Pinpoint the cell where the given text exists, returning its [x, y] midpoint coordinate. 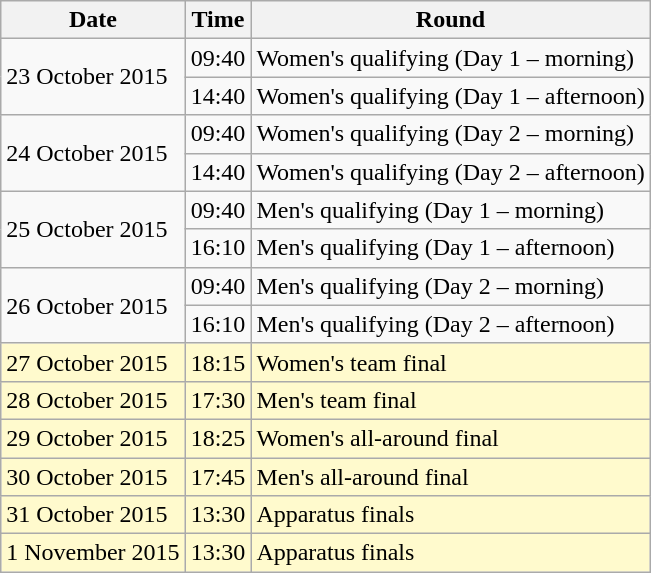
27 October 2015 [93, 362]
Women's qualifying (Day 2 – morning) [450, 134]
Men's qualifying (Day 2 – morning) [450, 286]
Women's qualifying (Day 1 – morning) [450, 58]
Women's qualifying (Day 1 – afternoon) [450, 96]
Date [93, 20]
Men's qualifying (Day 1 – afternoon) [450, 248]
Time [218, 20]
26 October 2015 [93, 305]
Men's team final [450, 400]
17:45 [218, 477]
Men's qualifying (Day 1 – morning) [450, 210]
29 October 2015 [93, 438]
Men's qualifying (Day 2 – afternoon) [450, 324]
25 October 2015 [93, 229]
Women's qualifying (Day 2 – afternoon) [450, 172]
18:15 [218, 362]
28 October 2015 [93, 400]
24 October 2015 [93, 153]
31 October 2015 [93, 515]
Round [450, 20]
30 October 2015 [93, 477]
17:30 [218, 400]
Men's all-around final [450, 477]
Women's team final [450, 362]
23 October 2015 [93, 77]
1 November 2015 [93, 553]
18:25 [218, 438]
Women's all-around final [450, 438]
